Capture the cell that displays the provided text and extract its (x, y) central coordinate. 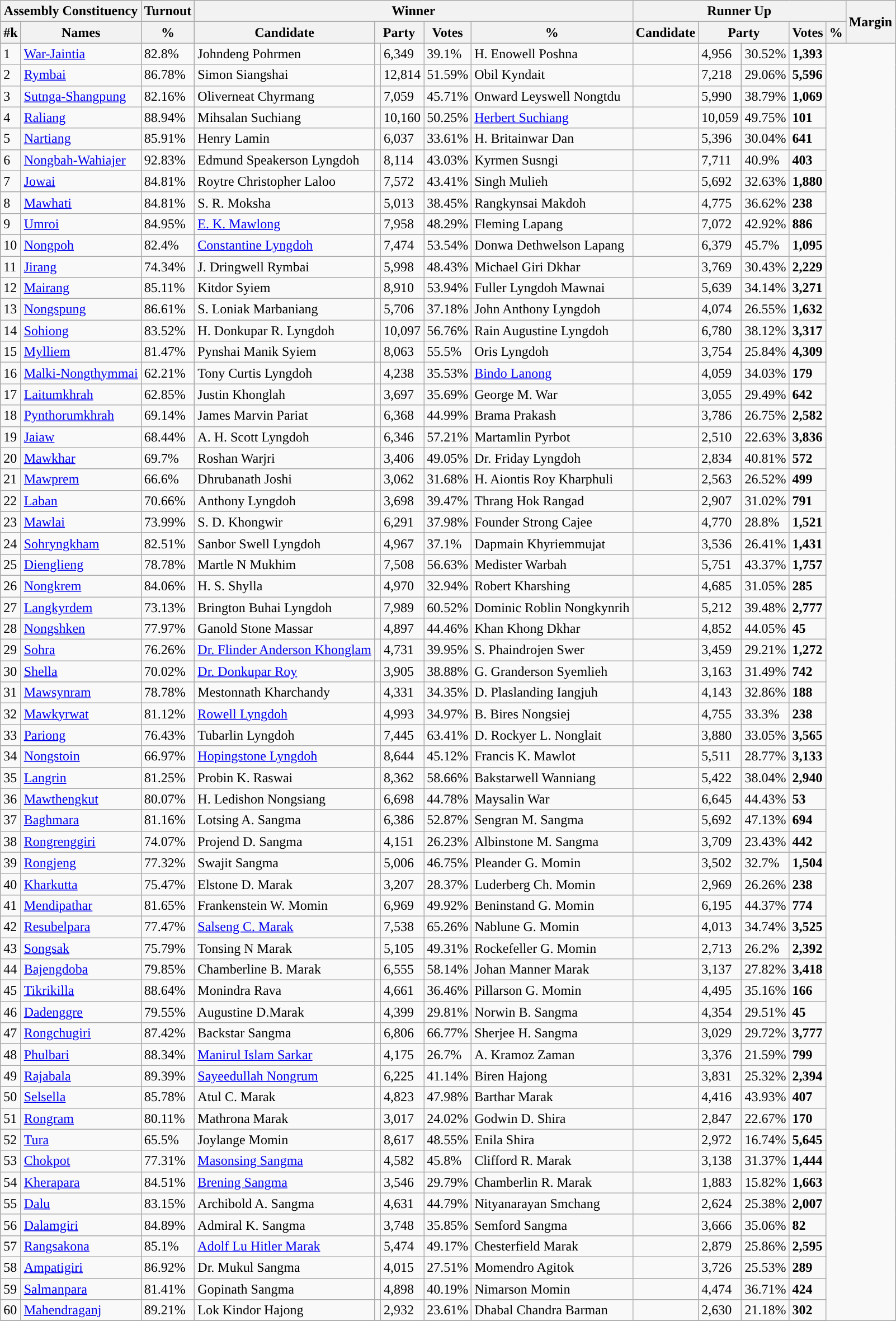
45.8% (447, 1161)
62.85% (168, 394)
44 (11, 970)
6,195 (720, 905)
22 (11, 501)
22.63% (765, 437)
5,751 (720, 565)
Norwin B. Sangma (552, 1012)
Resubelpara (81, 927)
7,538 (403, 927)
Songsak (81, 948)
799 (808, 1055)
2,969 (720, 884)
88.94% (168, 117)
25.38% (765, 1204)
22.67% (765, 1118)
4,074 (720, 309)
35.16% (765, 991)
694 (808, 820)
403 (808, 160)
George M. War (552, 394)
4,143 (720, 693)
4,631 (403, 1204)
81.25% (168, 778)
4,731 (403, 650)
85.11% (168, 288)
4,993 (403, 714)
8 (11, 203)
Kherapara (81, 1182)
42 (11, 927)
302 (808, 1310)
Singh Mulieh (552, 181)
Joylange Momin (285, 1140)
41.14% (447, 1076)
55.5% (447, 352)
58 (11, 1267)
Laitumkhrah (81, 394)
Pariong (81, 735)
29.79% (447, 1182)
46.75% (447, 863)
49.17% (447, 1246)
17 (11, 394)
Tikrikilla (81, 991)
38.88% (447, 671)
H. S. Shylla (285, 586)
Mestonnath Kharchandy (285, 693)
Beninstand G. Momin (552, 905)
79.85% (168, 970)
Tonsing N Marak (285, 948)
Manirul Islam Sarkar (285, 1055)
39.47% (447, 501)
44.46% (447, 629)
4,399 (403, 1012)
63.41% (447, 735)
Nongkrem (81, 586)
407 (808, 1097)
Chamberlin R. Marak (552, 1182)
Tony Curtis Lyngdoh (285, 373)
50 (11, 1097)
20 (11, 458)
47.13% (765, 820)
Mawlai (81, 522)
Archibold A. Sangma (285, 1204)
6,225 (403, 1076)
Biren Hajong (552, 1076)
83.15% (168, 1204)
58.14% (447, 970)
75.47% (168, 884)
Dalamgiri (81, 1225)
Selsella (81, 1097)
26.26% (765, 884)
7,711 (720, 160)
1,880 (808, 181)
3,502 (720, 863)
Donwa Dethwelson Lapang (552, 245)
4,151 (403, 842)
Winner (414, 11)
1,444 (808, 1161)
Roytre Christopher Laloo (285, 181)
25.84% (765, 352)
2,392 (808, 948)
3,726 (720, 1267)
44.43% (765, 799)
Mylliem (81, 352)
70.02% (168, 671)
49.05% (447, 458)
Nongstoin (81, 756)
Obil Kyndait (552, 75)
9 (11, 224)
3,459 (720, 650)
3,777 (808, 1033)
H. Britainwar Dan (552, 139)
B. Bires Nongsiej (552, 714)
101 (808, 117)
Chamberline B. Marak (285, 970)
Names (81, 32)
Kitdor Syiem (285, 288)
2,834 (720, 458)
46 (11, 1012)
Sengran M. Sangma (552, 820)
4,238 (403, 373)
4,582 (403, 1161)
54 (11, 1182)
36 (11, 799)
76.26% (168, 650)
4,015 (403, 1267)
Pleander G. Momin (552, 863)
1,504 (808, 863)
2,777 (808, 607)
Rymbai (81, 75)
39.1% (447, 54)
7,059 (403, 96)
Baghmara (81, 820)
73.13% (168, 607)
38 (11, 842)
Dienglieng (81, 565)
14 (11, 331)
6,349 (403, 54)
76.43% (168, 735)
6,806 (403, 1033)
3,697 (403, 394)
34.03% (765, 373)
E. K. Mawlong (285, 224)
1,272 (808, 650)
H. Enowell Poshna (552, 54)
Nablune G. Momin (552, 927)
69.7% (168, 458)
25 (11, 565)
4,416 (720, 1097)
40.19% (447, 1289)
28.77% (765, 756)
5,998 (403, 267)
1,393 (808, 54)
19 (11, 437)
33.05% (765, 735)
Monindra Rava (285, 991)
Dr. Mukul Sangma (285, 1267)
43.41% (447, 181)
36.46% (447, 991)
H. Ledishon Nongsiang (285, 799)
Salseng C. Marak (285, 927)
Brington Buhai Lyngdoh (285, 607)
6,698 (403, 799)
Malki-Nongthymmai (81, 373)
Dhabal Chandra Barman (552, 1310)
Rangsakona (81, 1246)
Umroi (81, 224)
53.54% (447, 245)
2,510 (720, 437)
Mawsynram (81, 693)
4,309 (808, 352)
1,663 (808, 1182)
3,133 (808, 756)
3,207 (403, 884)
2,582 (808, 416)
32.86% (765, 693)
39.48% (765, 607)
3,880 (720, 735)
Langkyrdem (81, 607)
2,624 (720, 1204)
29.49% (765, 394)
Turnout (168, 11)
3,666 (720, 1225)
Nongbah-Wahiajer (81, 160)
2,595 (808, 1246)
Rongchugiri (81, 1033)
3,836 (808, 437)
88.34% (168, 1055)
Oliverneat Chyrmang (285, 96)
81.16% (168, 820)
3,698 (403, 501)
38.04% (765, 778)
74.34% (168, 267)
30.04% (765, 139)
774 (808, 905)
Kyrmen Susngi (552, 160)
Elstone D. Marak (285, 884)
Michael Giri Dkhar (552, 267)
Dalu (81, 1204)
285 (808, 586)
A. H. Scott Lyngdoh (285, 437)
44.79% (447, 1204)
J. Dringwell Rymbai (285, 267)
Luderberg Ch. Momin (552, 884)
34.14% (765, 288)
56.76% (447, 331)
D. Plaslanding Iangjuh (552, 693)
84.06% (168, 586)
Phulbari (81, 1055)
23 (11, 522)
21 (11, 479)
44.37% (765, 905)
29.06% (765, 75)
4,175 (403, 1055)
31 (11, 693)
69.14% (168, 416)
66.6% (168, 479)
Justin Khonglah (285, 394)
4,898 (403, 1289)
35 (11, 778)
Medister Warbah (552, 565)
791 (808, 501)
38.79% (765, 96)
7,474 (403, 245)
3,565 (808, 735)
25.86% (765, 1246)
Rain Augustine Lyngdoh (552, 331)
7,508 (403, 565)
Chokpot (81, 1161)
Dapmain Khyriemmujat (552, 543)
4,823 (403, 1097)
3,536 (720, 543)
44.05% (765, 629)
Brama Prakash (552, 416)
Lok Kindor Hajong (285, 1310)
49.75% (765, 117)
7,958 (403, 224)
Swajit Sangma (285, 863)
4,495 (720, 991)
Tura (81, 1140)
31.02% (765, 501)
26.55% (765, 309)
65.26% (447, 927)
43.93% (765, 1097)
81.47% (168, 352)
Anthony Lyngdoh (285, 501)
48.55% (447, 1140)
Mendipathar (81, 905)
D. Rockyer L. Nonglait (552, 735)
31.68% (447, 479)
Probin K. Raswai (285, 778)
Nartiang (81, 139)
82 (808, 1225)
62.21% (168, 373)
10 (11, 245)
5,422 (720, 778)
28.8% (765, 522)
44.99% (447, 416)
Mihsalan Suchiang (285, 117)
8,362 (403, 778)
Pynthorumkhrah (81, 416)
81.65% (168, 905)
#k (11, 32)
Francis K. Mawlot (552, 756)
84.51% (168, 1182)
50.25% (447, 117)
26.7% (447, 1055)
7,445 (403, 735)
26.52% (765, 479)
179 (808, 373)
66.77% (447, 1033)
45.12% (447, 756)
Roshan Warjri (285, 458)
Rockefeller G. Momin (552, 948)
Barthar Marak (552, 1097)
37.1% (447, 543)
47.98% (447, 1097)
4,013 (720, 927)
Henry Lamin (285, 139)
Mawhati (81, 203)
40.81% (765, 458)
43.03% (447, 160)
1,883 (720, 1182)
Assembly Constituency (70, 11)
3,137 (720, 970)
Margin (870, 22)
Rajabala (81, 1076)
Jowai (81, 181)
Ganold Stone Massar (285, 629)
35.85% (447, 1225)
Maysalin War (552, 799)
3,271 (808, 288)
4,059 (720, 373)
58.66% (447, 778)
Dhrubanath Joshi (285, 479)
Johndeng Pohrmen (285, 54)
1,521 (808, 522)
Momendro Agitok (552, 1267)
32.7% (765, 863)
Godwin D. Shira (552, 1118)
Gopinath Sangma (285, 1289)
36.62% (765, 203)
A. Kramoz Zaman (552, 1055)
Onward Leyswell Nongtdu (552, 96)
21.18% (765, 1310)
16.74% (765, 1140)
Kharkutta (81, 884)
442 (808, 842)
7,989 (403, 607)
6,368 (403, 416)
Enila Shira (552, 1140)
84.95% (168, 224)
G. Granderson Syemlieh (552, 671)
36.71% (765, 1289)
23.61% (447, 1310)
Chesterfield Marak (552, 1246)
5,706 (403, 309)
166 (808, 991)
8,063 (403, 352)
29.51% (765, 1012)
29.72% (765, 1033)
86.61% (168, 309)
87.42% (168, 1033)
Admiral K. Sangma (285, 1225)
66.97% (168, 756)
57 (11, 1246)
77.32% (168, 863)
83.52% (168, 331)
188 (808, 693)
2,007 (808, 1204)
Shella (81, 671)
38.45% (447, 203)
31.49% (765, 671)
S. D. Khongwir (285, 522)
5,639 (720, 288)
Robert Kharshing (552, 586)
1,095 (808, 245)
37 (11, 820)
34.74% (765, 927)
Herbert Suchiang (552, 117)
Nongshken (81, 629)
6,291 (403, 522)
3,017 (403, 1118)
Ampatigiri (81, 1267)
31.05% (765, 586)
6,780 (720, 331)
7 (11, 181)
51.59% (447, 75)
4,956 (720, 54)
3,406 (403, 458)
68.44% (168, 437)
Bindo Lanong (552, 373)
Mawkyrwat (81, 714)
47 (11, 1033)
5,396 (720, 139)
8,617 (403, 1140)
84.89% (168, 1225)
86.78% (168, 75)
48 (11, 1055)
33.3% (765, 714)
33 (11, 735)
30.52% (765, 54)
32.94% (447, 586)
35.53% (447, 373)
3,163 (720, 671)
Fleming Lapang (552, 224)
6,346 (403, 437)
S. R. Moksha (285, 203)
30.43% (765, 267)
80.11% (168, 1118)
Adolf Lu Hitler Marak (285, 1246)
52 (11, 1140)
642 (808, 394)
Rongram (81, 1118)
5,645 (808, 1140)
2,713 (720, 948)
3,748 (403, 1225)
1 (11, 54)
8,910 (403, 288)
1,431 (808, 543)
38.12% (765, 331)
3,317 (808, 331)
12 (11, 288)
73.99% (168, 522)
Mawthengkut (81, 799)
Projend D. Sangma (285, 842)
28.37% (447, 884)
Dominic Roblin Nongkynrih (552, 607)
5,013 (403, 203)
77.47% (168, 927)
39 (11, 863)
6,379 (720, 245)
18 (11, 416)
H. Donkupar R. Lyngdoh (285, 331)
Nongpoh (81, 245)
4 (11, 117)
55 (11, 1204)
3 (11, 96)
89.21% (168, 1310)
2 (11, 75)
1,069 (808, 96)
Sherjee H. Sangma (552, 1033)
77.31% (168, 1161)
2,630 (720, 1310)
2,907 (720, 501)
Albinstone M. Sangma (552, 842)
6,645 (720, 799)
5,990 (720, 96)
641 (808, 139)
29.81% (447, 1012)
44.78% (447, 799)
Augustine D.Marak (285, 1012)
15 (11, 352)
85.1% (168, 1246)
1,757 (808, 565)
32.63% (765, 181)
21.59% (765, 1055)
2,940 (808, 778)
26 (11, 586)
37.98% (447, 522)
42.92% (765, 224)
Edmund Speakerson Lyngdoh (285, 160)
3,769 (720, 267)
Langrin (81, 778)
39.95% (447, 650)
24.02% (447, 1118)
4,970 (403, 586)
3,709 (720, 842)
572 (808, 458)
Bajengdoba (81, 970)
424 (808, 1289)
3,754 (720, 352)
81.41% (168, 1289)
26.23% (447, 842)
Constantine Lyngdoh (285, 245)
170 (808, 1118)
82.8% (168, 54)
13 (11, 309)
56.63% (447, 565)
Martamlin Pyrbot (552, 437)
37.18% (447, 309)
Backstar Sangma (285, 1033)
10,097 (403, 331)
Pillarson G. Momin (552, 991)
Dadenggre (81, 1012)
79.55% (168, 1012)
26.41% (765, 543)
Mathrona Marak (285, 1118)
6,969 (403, 905)
Khan Khong Dkhar (552, 629)
7,218 (720, 75)
80.07% (168, 799)
85.78% (168, 1097)
Sanbor Swell Lyngdoh (285, 543)
31.37% (765, 1161)
Thrang Hok Rangad (552, 501)
Frankenstein W. Momin (285, 905)
Dr. Donkupar Roy (285, 671)
33.61% (447, 139)
49.31% (447, 948)
29 (11, 650)
24 (11, 543)
27.82% (765, 970)
27 (11, 607)
2,932 (403, 1310)
Jaiaw (81, 437)
43.37% (765, 565)
23.43% (765, 842)
Pynshai Manik Syiem (285, 352)
Martle N Mukhim (285, 565)
4,685 (720, 586)
35.06% (765, 1225)
Rowell Lyngdoh (285, 714)
H. Aiontis Roy Kharphuli (552, 479)
82.16% (168, 96)
Dr. Friday Lyngdoh (552, 458)
Mahendraganj (81, 1310)
2,847 (720, 1118)
88.64% (168, 991)
Laban (81, 501)
Bakstarwell Wanniang (552, 778)
3,138 (720, 1161)
S. Loniak Marbaniang (285, 309)
8,114 (403, 160)
15.82% (765, 1182)
70.66% (168, 501)
499 (808, 479)
52.87% (447, 820)
48.29% (447, 224)
3,786 (720, 416)
6,037 (403, 139)
Lotsing A. Sangma (285, 820)
60.52% (447, 607)
53.94% (447, 288)
86.92% (168, 1267)
89.39% (168, 1076)
26.2% (765, 948)
2,879 (720, 1246)
5,474 (403, 1246)
4,755 (720, 714)
1,632 (808, 309)
4,775 (720, 203)
82.51% (168, 543)
75.79% (168, 948)
S. Phaindrojen Swer (552, 650)
11 (11, 267)
49 (11, 1076)
3,546 (403, 1182)
John Anthony Lyngdoh (552, 309)
5 (11, 139)
77.97% (168, 629)
10,059 (720, 117)
5,596 (808, 75)
85.91% (168, 139)
Sohiong (81, 331)
3,418 (808, 970)
16 (11, 373)
32 (11, 714)
5,006 (403, 863)
82.4% (168, 245)
4,354 (720, 1012)
74.07% (168, 842)
8,644 (403, 756)
49.92% (447, 905)
7,072 (720, 224)
Clifford R. Marak (552, 1161)
Mawprem (81, 479)
2,563 (720, 479)
886 (808, 224)
Fuller Lyngdoh Mawnai (552, 288)
Sohra (81, 650)
Johan Manner Marak (552, 970)
Oris Lyngdoh (552, 352)
51 (11, 1118)
57.21% (447, 437)
3,831 (720, 1076)
2,972 (720, 1140)
41 (11, 905)
4,967 (403, 543)
35.69% (447, 394)
81.12% (168, 714)
Sohryngkham (81, 543)
4,770 (720, 522)
45.7% (765, 245)
5,511 (720, 756)
34.35% (447, 693)
Runner Up (739, 11)
James Marvin Pariat (285, 416)
7,572 (403, 181)
27.51% (447, 1267)
43 (11, 948)
2,229 (808, 267)
65.5% (168, 1140)
4,331 (403, 693)
Hopingstone Lyngdoh (285, 756)
34 (11, 756)
Nimarson Momin (552, 1289)
5,105 (403, 948)
Raliang (81, 117)
92.83% (168, 160)
4,661 (403, 991)
60 (11, 1310)
3,376 (720, 1055)
289 (808, 1267)
Rangkynsai Makdoh (552, 203)
Tubarlin Lyngdoh (285, 735)
48.43% (447, 267)
2,394 (808, 1076)
Nityanarayan Smchang (552, 1204)
4,474 (720, 1289)
45.71% (447, 96)
Mawkhar (81, 458)
Sutnga-Shangpung (81, 96)
3,062 (403, 479)
4,897 (403, 629)
Mairang (81, 288)
6 (11, 160)
Rongrenggiri (81, 842)
5,212 (720, 607)
25.32% (765, 1076)
3,029 (720, 1033)
3,055 (720, 394)
Atul C. Marak (285, 1097)
6,555 (403, 970)
Salmanpara (81, 1289)
Dr. Flinder Anderson Khonglam (285, 650)
25.53% (765, 1267)
Jirang (81, 267)
4,852 (720, 629)
26.75% (765, 416)
29.21% (765, 650)
Semford Sangma (552, 1225)
Founder Strong Cajee (552, 522)
12,814 (403, 75)
6,386 (403, 820)
Rongjeng (81, 863)
28 (11, 629)
Brening Sangma (285, 1182)
10,160 (403, 117)
3,905 (403, 671)
Sayeedullah Nongrum (285, 1076)
40.9% (765, 160)
34.97% (447, 714)
742 (808, 671)
Simon Siangshai (285, 75)
30 (11, 671)
56 (11, 1225)
Nongspung (81, 309)
59 (11, 1289)
40 (11, 884)
Masonsing Sangma (285, 1161)
War-Jaintia (81, 54)
3,525 (808, 927)
